Scan for the cell matching the given text and deliver its (X, Y) coordinate at center. 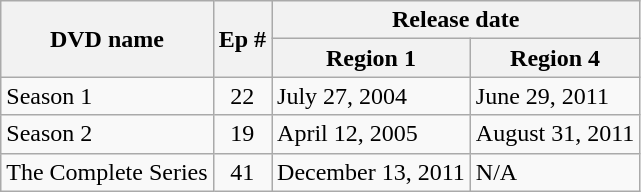
DVD name (107, 39)
N/A (555, 172)
19 (242, 134)
22 (242, 96)
June 29, 2011 (555, 96)
Region 1 (372, 58)
The Complete Series (107, 172)
Region 4 (555, 58)
July 27, 2004 (372, 96)
Season 2 (107, 134)
Season 1 (107, 96)
April 12, 2005 (372, 134)
December 13, 2011 (372, 172)
Release date (456, 20)
August 31, 2011 (555, 134)
Ep # (242, 39)
41 (242, 172)
